Identify which cell holds the provided text, then report its (X, Y) central coordinate. 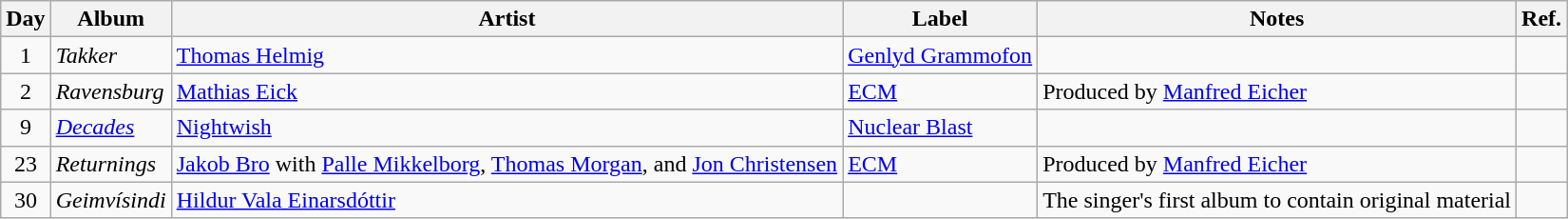
Day (26, 19)
Hildur Vala Einarsdóttir (507, 200)
Album (110, 19)
Thomas Helmig (507, 55)
Mathias Eick (507, 91)
Nuclear Blast (941, 128)
9 (26, 128)
The singer's first album to contain original material (1277, 200)
Genlyd Grammofon (941, 55)
2 (26, 91)
Ravensburg (110, 91)
23 (26, 164)
Artist (507, 19)
Nightwish (507, 128)
Notes (1277, 19)
Takker (110, 55)
30 (26, 200)
Geimvísindi (110, 200)
Jakob Bro with Palle Mikkelborg, Thomas Morgan, and Jon Christensen (507, 164)
Label (941, 19)
Returnings (110, 164)
1 (26, 55)
Ref. (1541, 19)
Decades (110, 128)
